From the cell containing the given text, extract its center point as (x, y) coordinate. 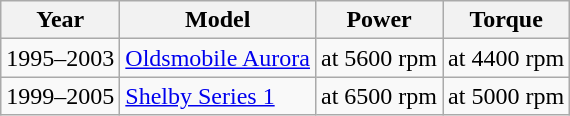
1995–2003 (60, 58)
Power (380, 20)
Torque (506, 20)
Shelby Series 1 (218, 96)
Model (218, 20)
at 6500 rpm (380, 96)
at 5000 rpm (506, 96)
Year (60, 20)
Oldsmobile Aurora (218, 58)
1999–2005 (60, 96)
at 5600 rpm (380, 58)
at 4400 rpm (506, 58)
